Identify which cell holds the provided text, then report its [x, y] central coordinate. 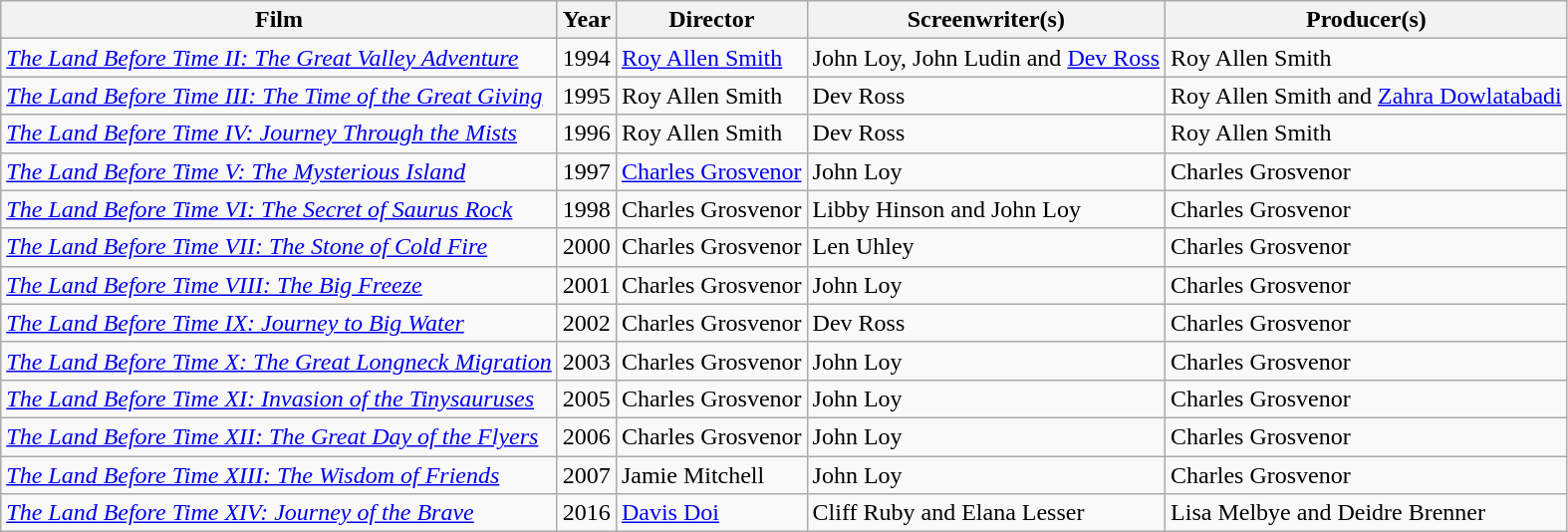
The Land Before Time X: The Great Longneck Migration [279, 361]
The Land Before Time VI: The Secret of Saurus Rock [279, 209]
Roy Allen Smith and Zahra Dowlatabadi [1367, 96]
Producer(s) [1367, 20]
2007 [586, 475]
Screenwriter(s) [986, 20]
The Land Before Time III: The Time of the Great Giving [279, 96]
Film [279, 20]
Libby Hinson and John Loy [986, 209]
2002 [586, 323]
The Land Before Time XIV: Journey of the Brave [279, 513]
The Land Before Time V: The Mysterious Island [279, 171]
Lisa Melbye and Deidre Brenner [1367, 513]
The Land Before Time VIII: The Big Freeze [279, 285]
John Loy, John Ludin and Dev Ross [986, 58]
The Land Before Time XI: Invasion of the Tinysauruses [279, 399]
1998 [586, 209]
The Land Before Time II: The Great Valley Adventure [279, 58]
1994 [586, 58]
Davis Doi [711, 513]
Year [586, 20]
Len Uhley [986, 247]
1995 [586, 96]
2001 [586, 285]
Cliff Ruby and Elana Lesser [986, 513]
2016 [586, 513]
The Land Before Time XII: The Great Day of the Flyers [279, 436]
2003 [586, 361]
Director [711, 20]
2000 [586, 247]
The Land Before Time XIII: The Wisdom of Friends [279, 475]
The Land Before Time VII: The Stone of Cold Fire [279, 247]
2006 [586, 436]
2005 [586, 399]
The Land Before Time IV: Journey Through the Mists [279, 133]
1997 [586, 171]
The Land Before Time IX: Journey to Big Water [279, 323]
1996 [586, 133]
Jamie Mitchell [711, 475]
